Identify which cell holds the provided text, then report its (x, y) central coordinate. 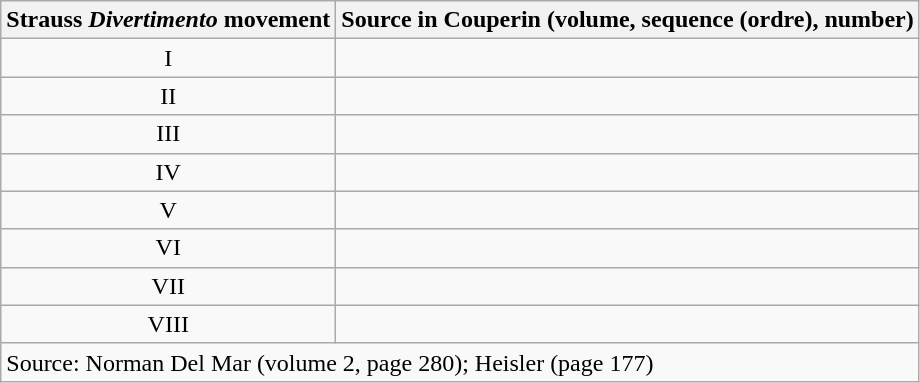
III (168, 134)
IV (168, 172)
VII (168, 286)
Strauss Divertimento movement (168, 20)
I (168, 58)
VI (168, 248)
Source: Norman Del Mar (volume 2, page 280); Heisler (page 177) (460, 362)
Source in Couperin (volume, sequence (ordre), number) (628, 20)
V (168, 210)
II (168, 96)
VIII (168, 324)
